Search for the cell housing the specified text and yield its (x, y) center coordinate. 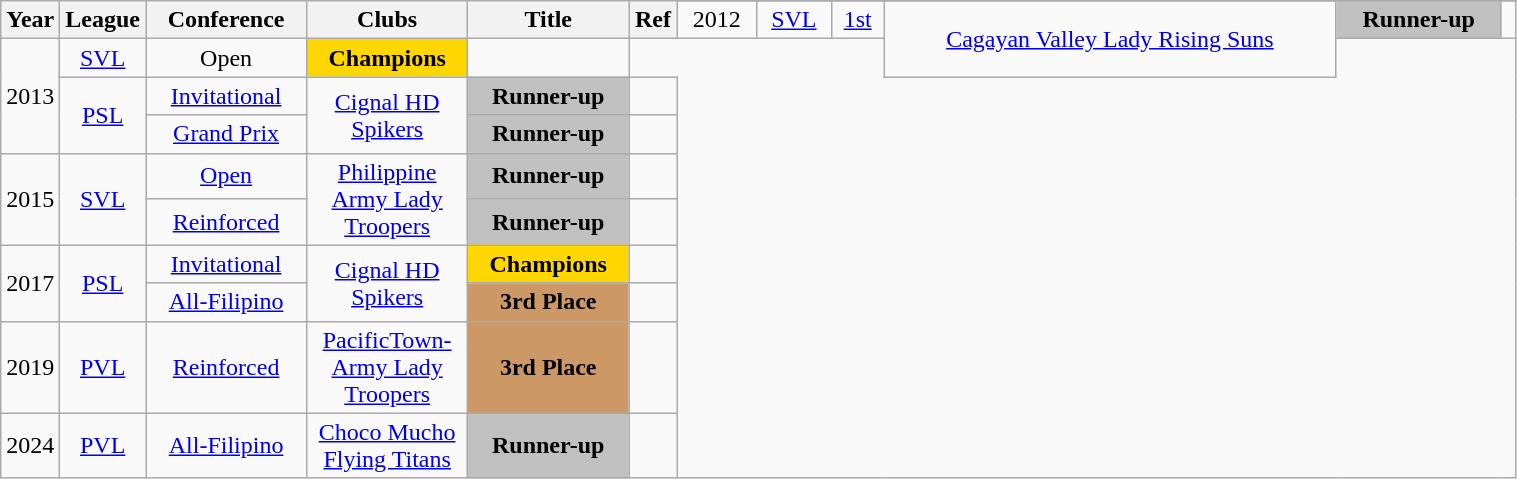
PacificTown-Army Lady Troopers (388, 367)
2015 (30, 199)
Philippine Army Lady Troopers (388, 199)
2017 (30, 283)
Choco Mucho Flying Titans (388, 446)
Conference (226, 20)
Title (548, 20)
Clubs (388, 20)
Cagayan Valley Lady Rising Suns (1110, 39)
2024 (30, 446)
Grand Prix (226, 134)
2012 (716, 20)
League (103, 20)
1st (858, 20)
2013 (30, 96)
2019 (30, 367)
Ref (654, 20)
Year (30, 20)
